Detect which cell encompasses the target text, then output its (x, y) center coordinate. 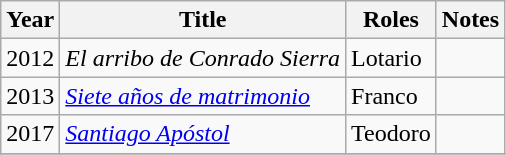
Title (203, 20)
El arribo de Conrado Sierra (203, 58)
Lotario (392, 58)
Franco (392, 96)
Teodoro (392, 134)
2017 (30, 134)
2013 (30, 96)
Santiago Apóstol (203, 134)
Year (30, 20)
Siete años de matrimonio (203, 96)
2012 (30, 58)
Roles (392, 20)
Notes (470, 20)
